Search for the cell housing the specified text and yield its [x, y] center coordinate. 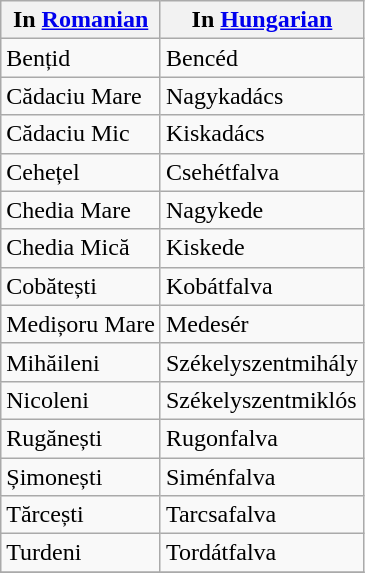
Mihăileni [81, 362]
Kobátfalva [262, 286]
Csehétfalva [262, 172]
Bențid [81, 58]
In Hungarian [262, 20]
Kiskede [262, 248]
Bencéd [262, 58]
Kiskadács [262, 134]
Turdeni [81, 553]
Chedia Mică [81, 248]
Rugonfalva [262, 438]
Rugănești [81, 438]
Medesér [262, 324]
Székelyszentmihály [262, 362]
Tarcsafalva [262, 515]
Nagykadács [262, 96]
Siménfalva [262, 477]
Cobătești [81, 286]
Chedia Mare [81, 210]
Medișoru Mare [81, 324]
Nicoleni [81, 400]
Tărcești [81, 515]
Cehețel [81, 172]
Tordátfalva [262, 553]
Nagykede [262, 210]
Cădaciu Mare [81, 96]
In Romanian [81, 20]
Székelyszentmiklós [262, 400]
Șimonești [81, 477]
Cădaciu Mic [81, 134]
